From the cell containing the given text, extract its center point as (x, y) coordinate. 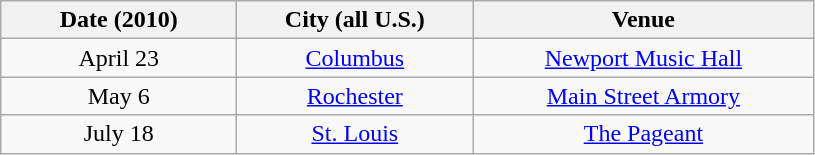
Date (2010) (119, 20)
Columbus (355, 58)
City (all U.S.) (355, 20)
St. Louis (355, 134)
The Pageant (644, 134)
May 6 (119, 96)
July 18 (119, 134)
Newport Music Hall (644, 58)
April 23 (119, 58)
Rochester (355, 96)
Main Street Armory (644, 96)
Venue (644, 20)
